Identify which cell holds the provided text, then report its [X, Y] central coordinate. 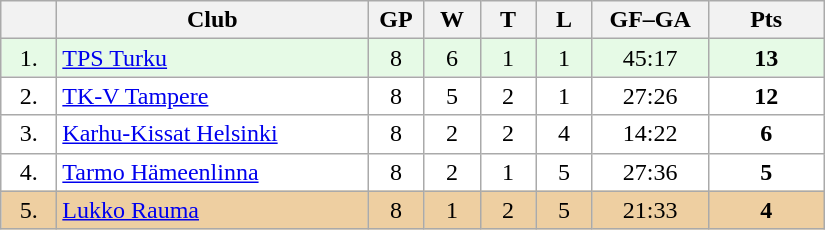
14:22 [650, 134]
W [452, 20]
27:36 [650, 172]
GF–GA [650, 20]
L [564, 20]
T [508, 20]
TPS Turku [212, 58]
3. [29, 134]
4. [29, 172]
27:26 [650, 96]
12 [766, 96]
GP [396, 20]
5. [29, 210]
TK-V Tampere [212, 96]
1. [29, 58]
21:33 [650, 210]
13 [766, 58]
2. [29, 96]
Karhu-Kissat Helsinki [212, 134]
Lukko Rauma [212, 210]
Pts [766, 20]
45:17 [650, 58]
Club [212, 20]
Tarmo Hämeenlinna [212, 172]
